Scan for the cell matching the given text and deliver its (X, Y) coordinate at center. 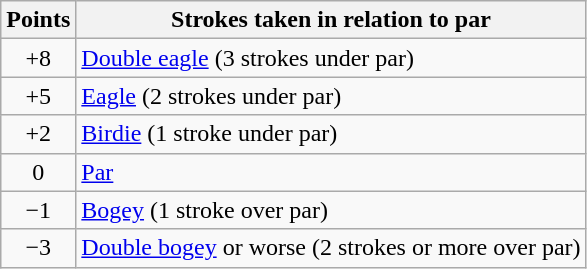
Double bogey or worse (2 strokes or more over par) (331, 248)
0 (38, 172)
−3 (38, 248)
Eagle (2 strokes under par) (331, 96)
Bogey (1 stroke over par) (331, 210)
Birdie (1 stroke under par) (331, 134)
Strokes taken in relation to par (331, 20)
Points (38, 20)
+2 (38, 134)
+8 (38, 58)
Par (331, 172)
+5 (38, 96)
−1 (38, 210)
Double eagle (3 strokes under par) (331, 58)
